Pinpoint the cell where the given text exists, returning its [x, y] midpoint coordinate. 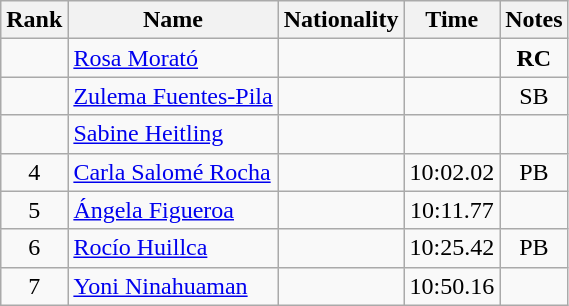
5 [34, 210]
10:50.16 [452, 286]
7 [34, 286]
Nationality [341, 20]
6 [34, 248]
Ángela Figueroa [173, 210]
Sabine Heitling [173, 134]
10:11.77 [452, 210]
Time [452, 20]
RC [534, 58]
SB [534, 96]
Name [173, 20]
4 [34, 172]
Rosa Morató [173, 58]
Yoni Ninahuaman [173, 286]
Notes [534, 20]
Rank [34, 20]
Carla Salomé Rocha [173, 172]
10:02.02 [452, 172]
Zulema Fuentes-Pila [173, 96]
Rocío Huillca [173, 248]
10:25.42 [452, 248]
